Capture the cell that displays the provided text and extract its (x, y) central coordinate. 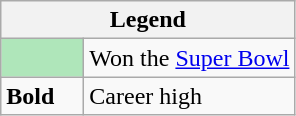
Career high (190, 96)
Legend (148, 20)
Won the Super Bowl (190, 58)
Bold (42, 96)
